Output the (X, Y) coordinate of the center of the cell containing the given text.  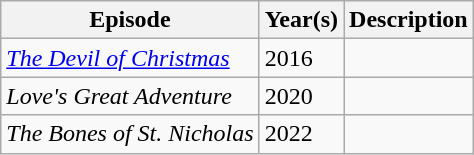
2020 (301, 96)
The Bones of St. Nicholas (130, 134)
Year(s) (301, 20)
Episode (130, 20)
2022 (301, 134)
2016 (301, 58)
The Devil of Christmas (130, 58)
Description (409, 20)
Love's Great Adventure (130, 96)
